Pinpoint the cell where the given text exists, returning its [x, y] midpoint coordinate. 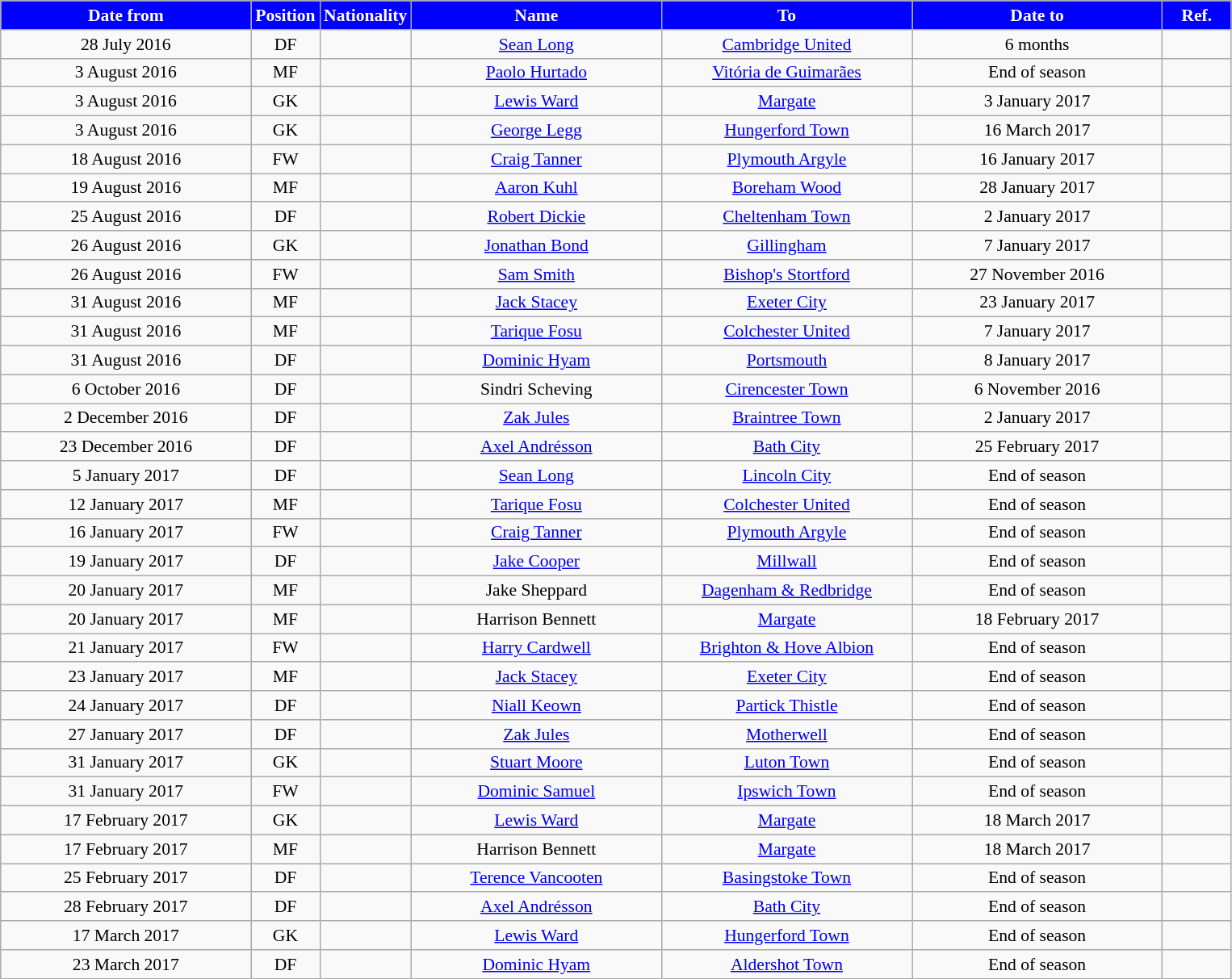
6 October 2016 [126, 389]
18 February 2017 [1037, 619]
Brighton & Hove Albion [786, 648]
25 August 2016 [126, 217]
Ref. [1196, 15]
Lincoln City [786, 475]
Jonathan Bond [536, 245]
24 January 2017 [126, 705]
Jake Sheppard [536, 591]
Vitória de Guimarães [786, 73]
Terence Vancooten [536, 878]
17 March 2017 [126, 935]
Position [286, 15]
Cambridge United [786, 44]
Niall Keown [536, 705]
Cirencester Town [786, 389]
Motherwell [786, 734]
6 November 2016 [1037, 389]
27 January 2017 [126, 734]
To [786, 15]
12 January 2017 [126, 504]
19 August 2016 [126, 188]
Name [536, 15]
Date to [1037, 15]
Dominic Samuel [536, 792]
Bishop's Stortford [786, 274]
Date from [126, 15]
23 December 2016 [126, 447]
Millwall [786, 562]
8 January 2017 [1037, 361]
Robert Dickie [536, 217]
5 January 2017 [126, 475]
Paolo Hurtado [536, 73]
Sindri Scheving [536, 389]
Harry Cardwell [536, 648]
16 March 2017 [1037, 131]
Portsmouth [786, 361]
28 February 2017 [126, 907]
2 December 2016 [126, 418]
Dagenham & Redbridge [786, 591]
Stuart Moore [536, 763]
6 months [1037, 44]
Basingstoke Town [786, 878]
Partick Thistle [786, 705]
Gillingham [786, 245]
28 January 2017 [1037, 188]
21 January 2017 [126, 648]
23 March 2017 [126, 964]
Cheltenham Town [786, 217]
3 January 2017 [1037, 102]
Braintree Town [786, 418]
Jake Cooper [536, 562]
George Legg [536, 131]
Nationality [365, 15]
Sam Smith [536, 274]
Boreham Wood [786, 188]
Aaron Kuhl [536, 188]
Luton Town [786, 763]
28 July 2016 [126, 44]
27 November 2016 [1037, 274]
18 August 2016 [126, 159]
Aldershot Town [786, 964]
19 January 2017 [126, 562]
Ipswich Town [786, 792]
